Provide the (x, y) coordinate of the cell's center where the given text is located.  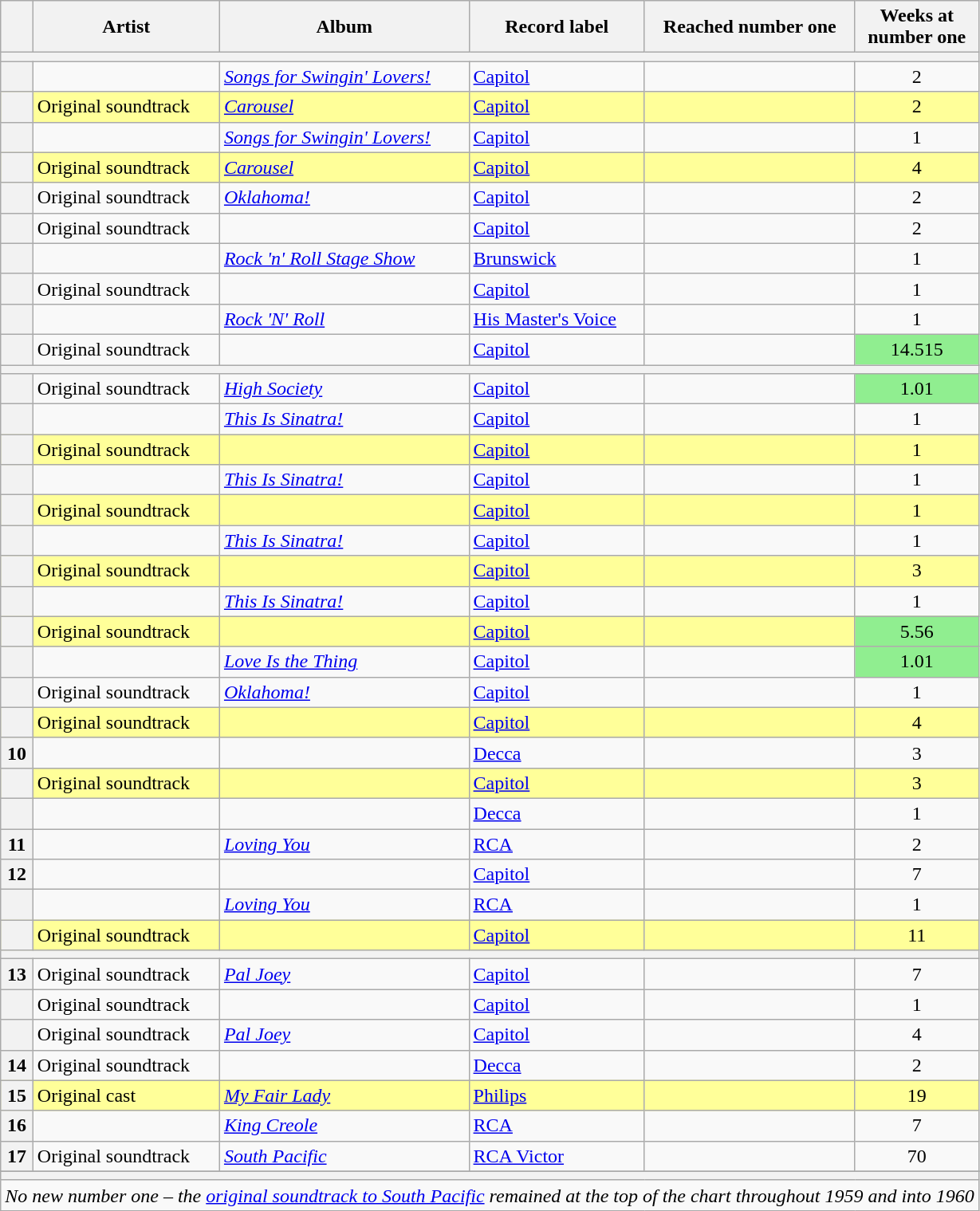
14 (18, 1065)
14.515 (917, 349)
12 (18, 875)
Weeks atnumber one (917, 27)
My Fair Lady (344, 1095)
Artist (126, 27)
Brunswick (557, 258)
Love Is the Thing (344, 662)
No new number one – the original soundtrack to South Pacific remained at the top of the chart throughout 1959 and into 1960 (490, 1195)
Rock 'n' Roll Stage Show (344, 258)
70 (917, 1156)
Album (344, 27)
His Master's Voice (557, 319)
19 (917, 1095)
Reached number one (750, 27)
High Society (344, 389)
King Creole (344, 1126)
16 (18, 1126)
Rock 'N' Roll (344, 319)
15 (18, 1095)
Philips (557, 1095)
Record label (557, 27)
17 (18, 1156)
5.56 (917, 631)
10 (18, 753)
RCA Victor (557, 1156)
South Pacific (344, 1156)
13 (18, 974)
Original cast (126, 1095)
